Determine the [X, Y] coordinate at the center of the cell enclosing the given text.  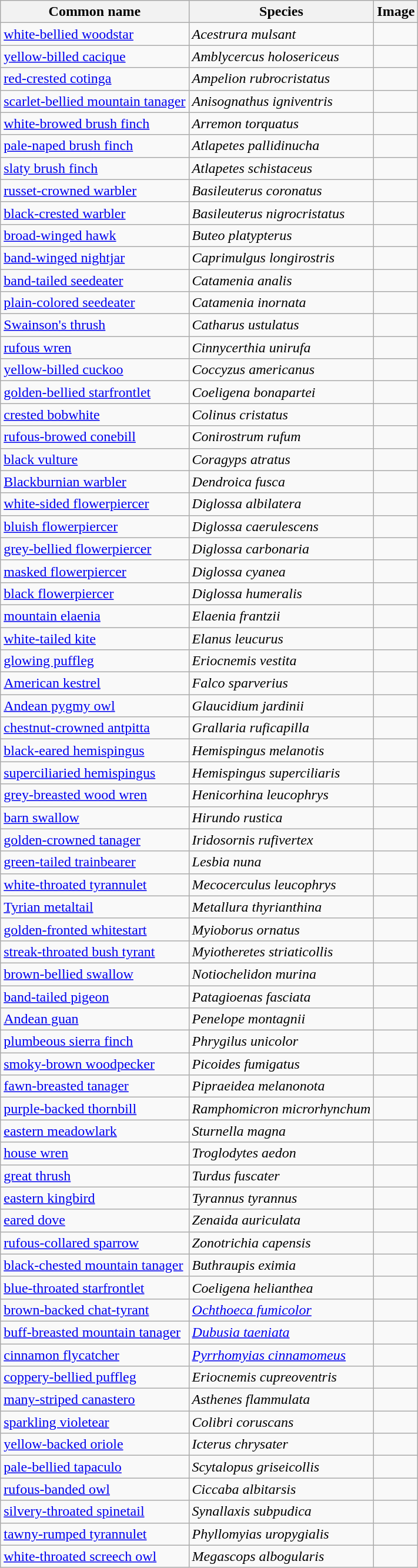
cinnamon flycatcher [95, 1355]
Myiotheretes striaticollis [281, 952]
smoky-brown woodpecker [95, 1064]
Coccyzus americanus [281, 370]
Arremon torquatus [281, 124]
Atlapetes schistaceus [281, 168]
brown-bellied swallow [95, 974]
coppery-bellied puffleg [95, 1377]
purple-backed thornbill [95, 1109]
Hirundo rustica [281, 818]
Ampelion rubrocristatus [281, 79]
rufous wren [95, 348]
Tyrannus tyrannus [281, 1198]
Buthraupis eximia [281, 1265]
black vulture [95, 459]
Ochthoeca fumicolor [281, 1310]
plumbeous sierra finch [95, 1042]
Mecocerculus leucophrys [281, 885]
black-eared hemispingus [95, 750]
white-tailed kite [95, 638]
golden-fronted whitestart [95, 929]
blue-throated starfrontlet [95, 1287]
Turdus fuscater [281, 1176]
black-chested mountain tanager [95, 1265]
grey-breasted wood wren [95, 795]
many-striped canastero [95, 1400]
Phrygilus unicolor [281, 1042]
white-bellied woodstar [95, 34]
eastern kingbird [95, 1198]
Icterus chrysater [281, 1444]
plain-colored seedeater [95, 303]
Penelope montagnii [281, 1019]
Hemispingus superciliaris [281, 773]
Colinus cristatus [281, 415]
red-crested cotinga [95, 79]
Buteo platypterus [281, 235]
grey-bellied flowerpiercer [95, 549]
Grallaria ruficapilla [281, 728]
Troglodytes aedon [281, 1153]
Ramphomicron microrhynchum [281, 1109]
Myioborus ornatus [281, 929]
Megascops albogularis [281, 1556]
yellow-billed cacique [95, 56]
bluish flowerpiercer [95, 526]
silvery-throated spinetail [95, 1512]
tawny-rumped tyrannulet [95, 1534]
Coeligena helianthea [281, 1287]
slaty brush finch [95, 168]
rufous-collared sparrow [95, 1243]
band-winged nightjar [95, 258]
Patagioenas fasciata [281, 997]
Cinnycerthia unirufa [281, 348]
Amblycercus holosericeus [281, 56]
Asthenes flammulata [281, 1400]
Hemispingus melanotis [281, 750]
Diglossa carbonaria [281, 549]
Eriocnemis cupreoventris [281, 1377]
yellow-billed cuckoo [95, 370]
buff-breasted mountain tanager [95, 1332]
eastern meadowlark [95, 1131]
pale-bellied tapaculo [95, 1467]
Scytalopus griseicollis [281, 1467]
mountain elaenia [95, 616]
Ciccaba albitarsis [281, 1489]
Caprimulgus longirostris [281, 258]
chestnut-crowned antpitta [95, 728]
fawn-breasted tanager [95, 1086]
crested bobwhite [95, 415]
Basileuterus coronatus [281, 191]
great thrush [95, 1176]
white-throated tyrannulet [95, 885]
black flowerpiercer [95, 593]
pale-naped brush finch [95, 146]
Conirostrum rufum [281, 437]
Swainson's thrush [95, 325]
house wren [95, 1153]
Tyrian metaltail [95, 907]
Iridosornis rufivertex [281, 840]
yellow-backed oriole [95, 1444]
Metallura thyrianthina [281, 907]
Acestrura mulsant [281, 34]
rufous-banded owl [95, 1489]
Image [396, 12]
band-tailed pigeon [95, 997]
Dubusia taeniata [281, 1332]
Pyrrhomyias cinnamomeus [281, 1355]
Basileuterus nigrocristatus [281, 213]
barn swallow [95, 818]
superciliaried hemispingus [95, 773]
Andean guan [95, 1019]
sparkling violetear [95, 1422]
Synallaxis subpudica [281, 1512]
Coragyps atratus [281, 459]
Henicorhina leucophrys [281, 795]
Notiochelidon murina [281, 974]
black-crested warbler [95, 213]
Coeligena bonapartei [281, 392]
Catharus ustulatus [281, 325]
Colibri coruscans [281, 1422]
Dendroica fusca [281, 482]
Eriocnemis vestita [281, 661]
Species [281, 12]
band-tailed seedeater [95, 281]
American kestrel [95, 683]
russet-crowned warbler [95, 191]
Elaenia frantzii [281, 616]
Anisognathus igniventris [281, 101]
masked flowerpiercer [95, 571]
broad-winged hawk [95, 235]
golden-crowned tanager [95, 840]
glowing puffleg [95, 661]
golden-bellied starfrontlet [95, 392]
Diglossa albilatera [281, 504]
rufous-browed conebill [95, 437]
Pipraeidea melanonota [281, 1086]
Elanus leucurus [281, 638]
Diglossa humeralis [281, 593]
scarlet-bellied mountain tanager [95, 101]
Lesbia nuna [281, 862]
Common name [95, 12]
Picoides fumigatus [281, 1064]
green-tailed trainbearer [95, 862]
Zonotrichia capensis [281, 1243]
white-sided flowerpiercer [95, 504]
Diglossa cyanea [281, 571]
Catamenia analis [281, 281]
Atlapetes pallidinucha [281, 146]
Andean pygmy owl [95, 706]
Sturnella magna [281, 1131]
Phyllomyias uropygialis [281, 1534]
Diglossa caerulescens [281, 526]
eared dove [95, 1220]
Blackburnian warbler [95, 482]
white-throated screech owl [95, 1556]
brown-backed chat-tyrant [95, 1310]
white-browed brush finch [95, 124]
Glaucidium jardinii [281, 706]
Catamenia inornata [281, 303]
Zenaida auriculata [281, 1220]
Falco sparverius [281, 683]
streak-throated bush tyrant [95, 952]
